Search for the cell housing the specified text and yield its [X, Y] center coordinate. 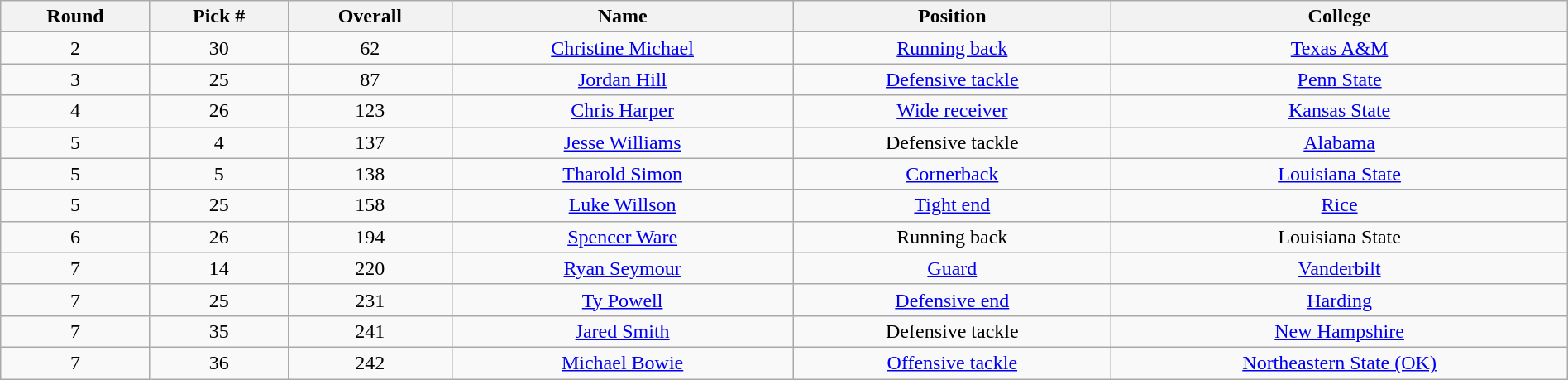
158 [370, 205]
242 [370, 363]
3 [75, 79]
New Hampshire [1340, 331]
Defensive end [953, 300]
138 [370, 174]
241 [370, 331]
Jesse Williams [622, 142]
123 [370, 111]
Jordan Hill [622, 79]
College [1340, 17]
Tharold Simon [622, 174]
Northeastern State (OK) [1340, 363]
Tight end [953, 205]
Texas A&M [1340, 48]
14 [218, 268]
62 [370, 48]
Round [75, 17]
137 [370, 142]
Rice [1340, 205]
2 [75, 48]
Harding [1340, 300]
Christine Michael [622, 48]
6 [75, 237]
194 [370, 237]
Position [953, 17]
35 [218, 331]
36 [218, 363]
Michael Bowie [622, 363]
Kansas State [1340, 111]
Ty Powell [622, 300]
Overall [370, 17]
Pick # [218, 17]
Alabama [1340, 142]
Spencer Ware [622, 237]
Penn State [1340, 79]
Cornerback [953, 174]
Vanderbilt [1340, 268]
Chris Harper [622, 111]
Offensive tackle [953, 363]
Luke Willson [622, 205]
220 [370, 268]
Name [622, 17]
Jared Smith [622, 331]
87 [370, 79]
30 [218, 48]
Wide receiver [953, 111]
Guard [953, 268]
231 [370, 300]
Ryan Seymour [622, 268]
